Pinpoint the cell where the given text exists, returning its (X, Y) midpoint coordinate. 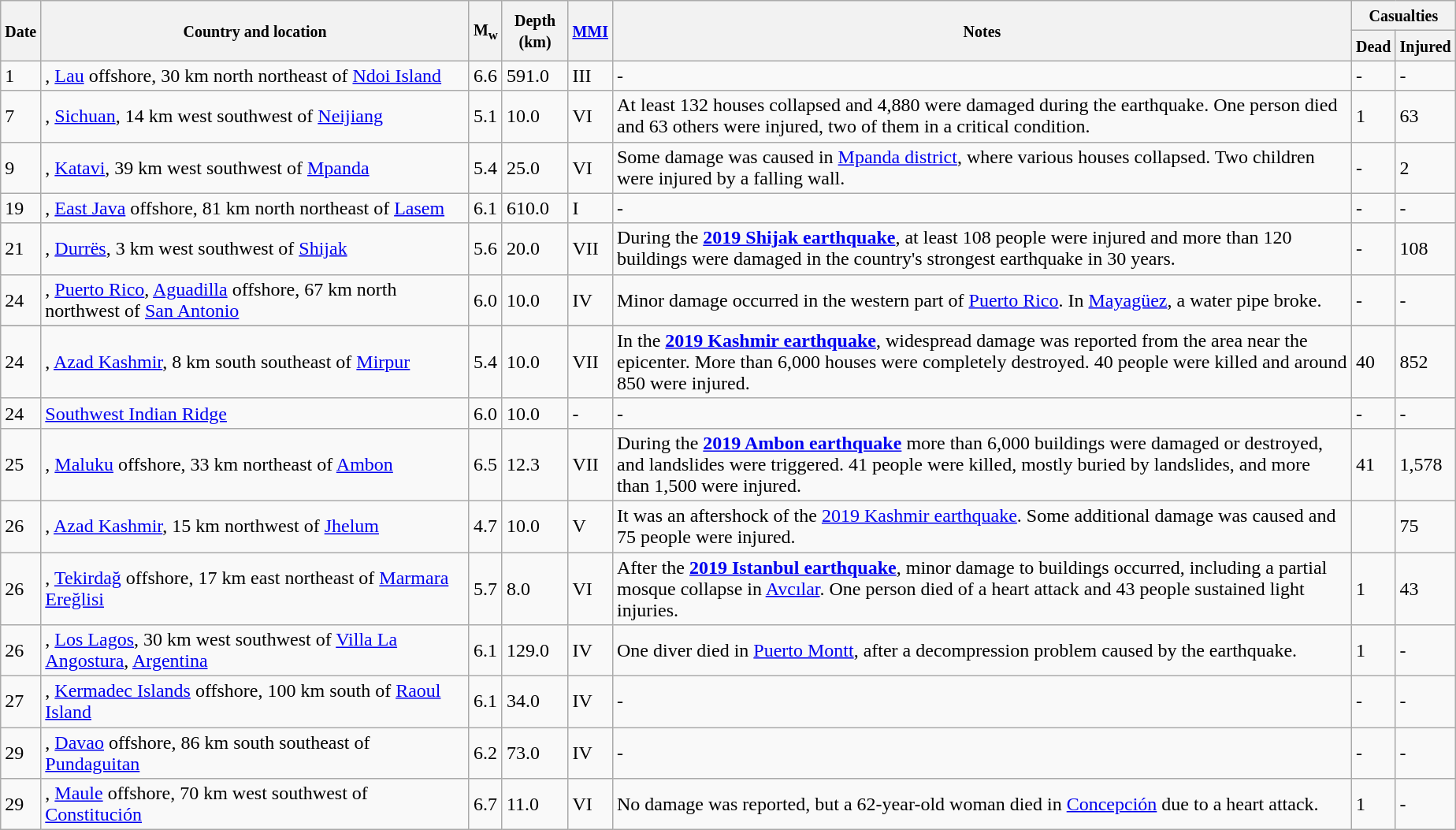
, Durrës, 3 km west southwest of Shijak (255, 249)
43 (1425, 588)
It was an aftershock of the 2019 Kashmir earthquake. Some additional damage was caused and 75 people were injured. (982, 527)
Mw (485, 31)
, Kermadec Islands offshore, 100 km south of Raoul Island (255, 702)
MMI (591, 31)
34.0 (535, 702)
129.0 (535, 651)
610.0 (535, 208)
I (591, 208)
, Los Lagos, 30 km west southwest of Villa La Angostura, Argentina (255, 651)
591.0 (535, 76)
6.6 (485, 76)
41 (1373, 464)
6.5 (485, 464)
20.0 (535, 249)
27 (20, 702)
75 (1425, 527)
Notes (982, 31)
6.7 (485, 804)
, East Java offshore, 81 km north northeast of Lasem (255, 208)
4.7 (485, 527)
III (591, 76)
Date (20, 31)
, Sichuan, 14 km west southwest of Neijiang (255, 117)
Depth (km) (535, 31)
63 (1425, 117)
73.0 (535, 754)
Injured (1425, 46)
One diver died in Puerto Montt, after a decompression problem caused by the earthquake. (982, 651)
8.0 (535, 588)
7 (20, 117)
9 (20, 167)
2 (1425, 167)
Dead (1373, 46)
, Katavi, 39 km west southwest of Mpanda (255, 167)
5.1 (485, 117)
, Maluku offshore, 33 km northeast of Ambon (255, 464)
V (591, 527)
21 (20, 249)
Some damage was caused in Mpanda district, where various houses collapsed. Two children were injured by a falling wall. (982, 167)
No damage was reported, but a 62-year-old woman died in Concepción due to a heart attack. (982, 804)
, Tekirdağ offshore, 17 km east northeast of Marmara Ereğlisi (255, 588)
25.0 (535, 167)
40 (1373, 362)
Country and location (255, 31)
5.6 (485, 249)
108 (1425, 249)
Casualties (1403, 16)
Minor damage occurred in the western part of Puerto Rico. In Mayagüez, a water pipe broke. (982, 300)
12.3 (535, 464)
6.2 (485, 754)
1,578 (1425, 464)
, Maule offshore, 70 km west southwest of Constitución (255, 804)
852 (1425, 362)
, Azad Kashmir, 15 km northwest of Jhelum (255, 527)
, Puerto Rico, Aguadilla offshore, 67 km north northwest of San Antonio (255, 300)
11.0 (535, 804)
5.7 (485, 588)
, Azad Kashmir, 8 km south southeast of Mirpur (255, 362)
25 (20, 464)
, Davao offshore, 86 km south southeast of Pundaguitan (255, 754)
Southwest Indian Ridge (255, 413)
19 (20, 208)
, Lau offshore, 30 km north northeast of Ndoi Island (255, 76)
